Pinpoint the cell where the given text exists, returning its [X, Y] midpoint coordinate. 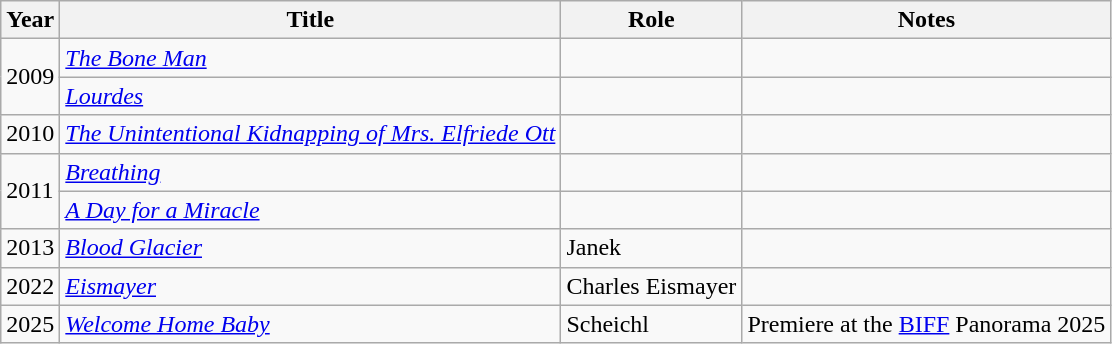
Notes [926, 20]
A Day for a Miracle [310, 210]
2013 [30, 248]
Premiere at the BIFF Panorama 2025 [926, 324]
Title [310, 20]
Blood Glacier [310, 248]
2025 [30, 324]
Lourdes [310, 96]
Year [30, 20]
Eismayer [310, 286]
2011 [30, 191]
Role [652, 20]
Welcome Home Baby [310, 324]
Breathing [310, 172]
Scheichl [652, 324]
Charles Eismayer [652, 286]
The Unintentional Kidnapping of Mrs. Elfriede Ott [310, 134]
Janek [652, 248]
The Bone Man [310, 58]
2010 [30, 134]
2009 [30, 77]
2022 [30, 286]
